From the cell containing the given text, extract its center point as (X, Y) coordinate. 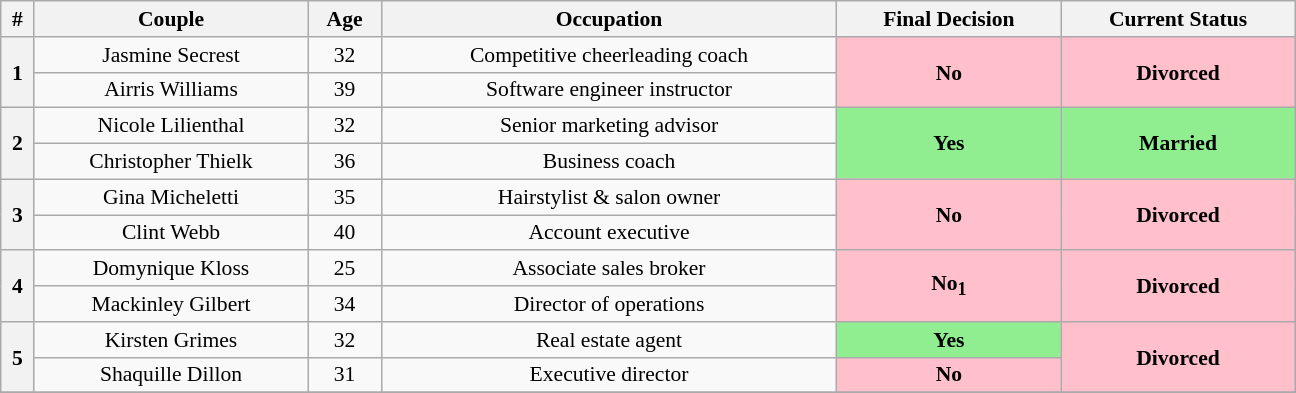
36 (344, 162)
Clint Webb (171, 233)
Jasmine Secrest (171, 55)
Domynique Kloss (171, 269)
No1 (949, 286)
4 (18, 286)
Current Status (1178, 19)
Mackinley Gilbert (171, 304)
Gina Micheletti (171, 197)
# (18, 19)
Director of operations (609, 304)
Age (344, 19)
2 (18, 144)
39 (344, 90)
Occupation (609, 19)
Couple (171, 19)
31 (344, 375)
35 (344, 197)
3 (18, 214)
Real estate agent (609, 340)
Shaquille Dillon (171, 375)
5 (18, 358)
Married (1178, 144)
Account executive (609, 233)
Executive director (609, 375)
Airris Williams (171, 90)
25 (344, 269)
1 (18, 72)
Senior marketing advisor (609, 126)
34 (344, 304)
Final Decision (949, 19)
Hairstylist & salon owner (609, 197)
Associate sales broker (609, 269)
Business coach (609, 162)
40 (344, 233)
Competitive cheerleading coach (609, 55)
Software engineer instructor (609, 90)
Nicole Lilienthal (171, 126)
Christopher Thielk (171, 162)
Kirsten Grimes (171, 340)
